Extract the [x, y] coordinate from the center of the cell holding the provided text.  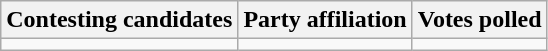
Votes polled [480, 20]
Contesting candidates [120, 20]
Party affiliation [325, 20]
